Determine the [X, Y] coordinate at the center of the cell enclosing the given text.  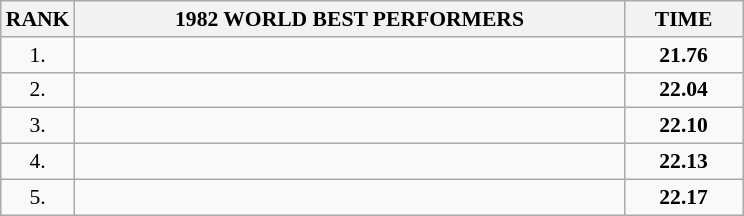
21.76 [684, 55]
22.13 [684, 162]
22.17 [684, 197]
3. [38, 126]
22.04 [684, 90]
5. [38, 197]
1. [38, 55]
4. [38, 162]
2. [38, 90]
1982 WORLD BEST PERFORMERS [349, 19]
22.10 [684, 126]
RANK [38, 19]
TIME [684, 19]
